Output the (x, y) coordinate of the center of the cell containing the given text.  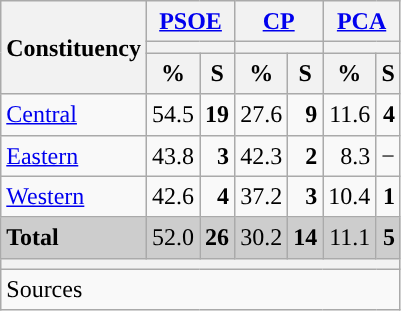
42.3 (262, 156)
Central (74, 114)
5 (388, 238)
8.3 (350, 156)
PCA (362, 22)
9 (306, 114)
11.1 (350, 238)
Total (74, 238)
CP (279, 22)
26 (218, 238)
30.2 (262, 238)
14 (306, 238)
43.8 (172, 156)
37.2 (262, 196)
Eastern (74, 156)
11.6 (350, 114)
42.6 (172, 196)
19 (218, 114)
1 (388, 196)
Constituency (74, 48)
− (388, 156)
2 (306, 156)
52.0 (172, 238)
10.4 (350, 196)
PSOE (190, 22)
54.5 (172, 114)
Sources (201, 290)
Western (74, 196)
27.6 (262, 114)
